Pinpoint the cell where the given text exists, returning its (x, y) midpoint coordinate. 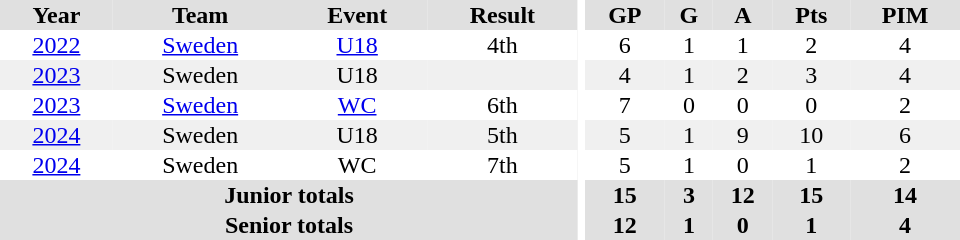
PIM (905, 15)
G (689, 15)
14 (905, 195)
6th (502, 105)
GP (625, 15)
5th (502, 135)
Year (56, 15)
Junior totals (289, 195)
7th (502, 165)
9 (743, 135)
Result (502, 15)
2022 (56, 45)
Pts (812, 15)
4th (502, 45)
A (743, 15)
7 (625, 105)
Team (200, 15)
10 (812, 135)
Senior totals (289, 225)
Event (358, 15)
